Scan for the cell matching the given text and deliver its (X, Y) coordinate at center. 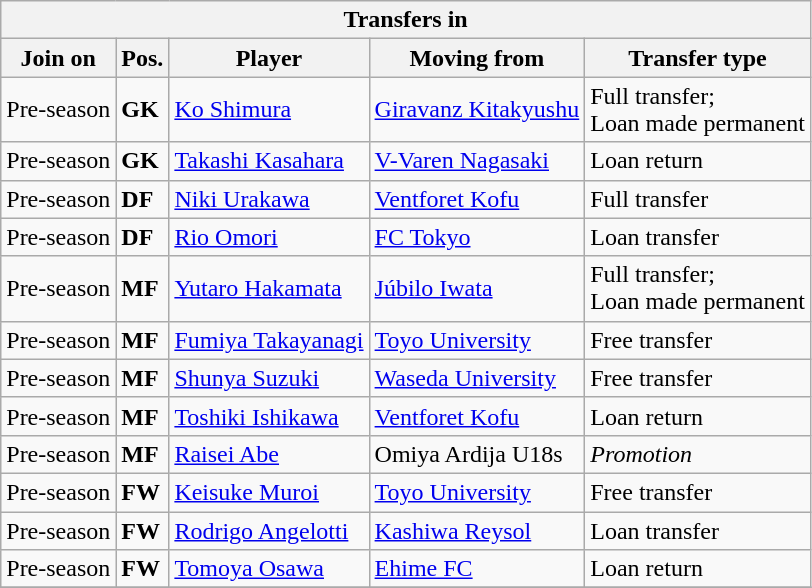
Keisuke Muroi (269, 492)
Transfers in (406, 20)
Giravanz Kitakyushu (477, 110)
Júbilo Iwata (477, 288)
Ko Shimura (269, 110)
Rio Omori (269, 237)
Takashi Kasahara (269, 161)
Rodrigo Angelotti (269, 531)
Waseda University (477, 378)
Full transfer;Loan made permanent (698, 110)
Omiya Ardija U18s (477, 454)
Kashiwa Reysol (477, 531)
Tomoya Osawa (269, 569)
Moving from (477, 58)
Niki Urakawa (269, 199)
Promotion (698, 454)
Transfer type (698, 58)
Fumiya Takayanagi (269, 340)
V-Varen Nagasaki (477, 161)
Raisei Abe (269, 454)
Full transfer (698, 199)
Yutaro Hakamata (269, 288)
Toshiki Ishikawa (269, 416)
Ehime FC (477, 569)
FC Tokyo (477, 237)
Join on (58, 58)
Shunya Suzuki (269, 378)
Full transfer; Loan made permanent (698, 288)
Player (269, 58)
Pos. (142, 58)
